For the text-containing cell, return its midpoint in (x, y) coordinate format. 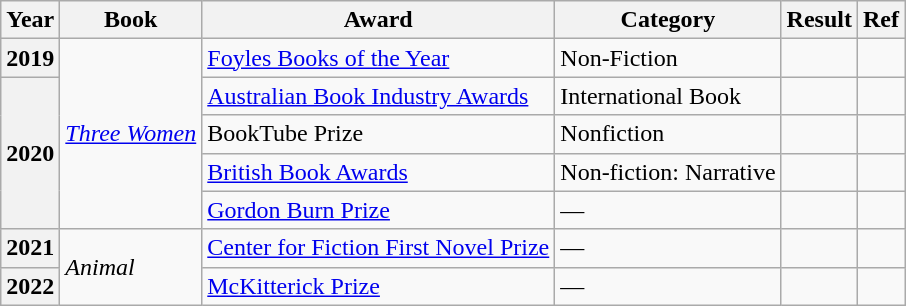
Non-Fiction (668, 58)
Book (131, 20)
Three Women (131, 134)
Award (378, 20)
Non-fiction: Narrative (668, 172)
2020 (30, 153)
Australian Book Industry Awards (378, 96)
British Book Awards (378, 172)
Animal (131, 267)
Gordon Burn Prize (378, 210)
BookTube Prize (378, 134)
Result (819, 20)
2022 (30, 286)
2021 (30, 248)
Year (30, 20)
2019 (30, 58)
McKitterick Prize (378, 286)
Foyles Books of the Year (378, 58)
Ref (880, 20)
Center for Fiction First Novel Prize (378, 248)
International Book (668, 96)
Category (668, 20)
Nonfiction (668, 134)
